From the cell containing the given text, extract its center point as [X, Y] coordinate. 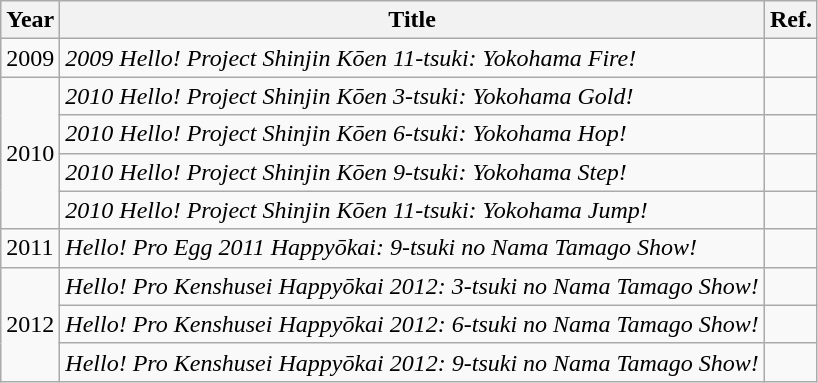
Title [412, 20]
2011 [30, 248]
2009 [30, 58]
Hello! Pro Kenshusei Happyōkai 2012: 9-tsuki no Nama Tamago Show! [412, 362]
2012 [30, 324]
2010 Hello! Project Shinjin Kōen 3-tsuki: Yokohama Gold! [412, 96]
Year [30, 20]
2010 Hello! Project Shinjin Kōen 11-tsuki: Yokohama Jump! [412, 210]
2010 Hello! Project Shinjin Kōen 6-tsuki: Yokohama Hop! [412, 134]
2010 [30, 153]
2009 Hello! Project Shinjin Kōen 11-tsuki: Yokohama Fire! [412, 58]
Ref. [790, 20]
2010 Hello! Project Shinjin Kōen 9-tsuki: Yokohama Step! [412, 172]
Hello! Pro Egg 2011 Happyōkai: 9-tsuki no Nama Tamago Show! [412, 248]
Hello! Pro Kenshusei Happyōkai 2012: 6-tsuki no Nama Tamago Show! [412, 324]
Hello! Pro Kenshusei Happyōkai 2012: 3-tsuki no Nama Tamago Show! [412, 286]
